From the cell containing the given text, extract its center point as [X, Y] coordinate. 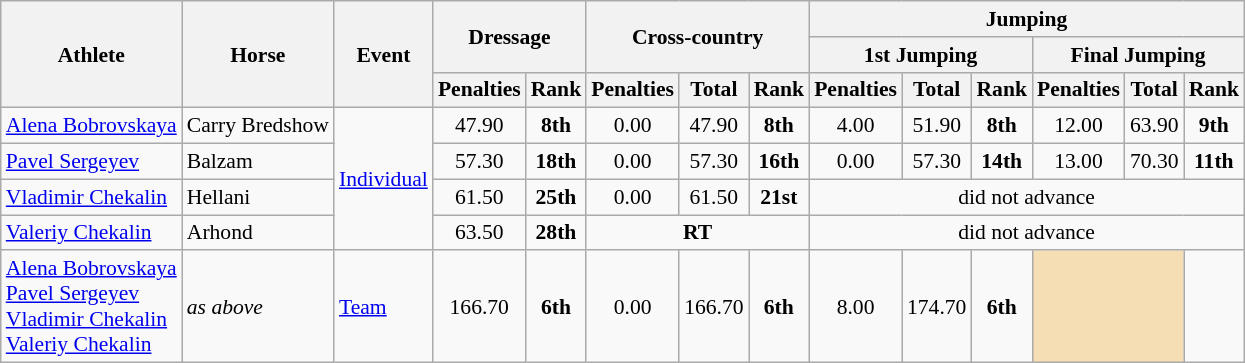
11th [1214, 162]
Jumping [1026, 19]
4.00 [856, 126]
Team [384, 307]
Carry Bredshow [258, 126]
Cross-country [698, 36]
13.00 [1078, 162]
Valeriy Chekalin [92, 233]
Individual [384, 179]
12.00 [1078, 126]
Final Jumping [1138, 55]
Dressage [510, 36]
18th [556, 162]
28th [556, 233]
Event [384, 54]
Arhond [258, 233]
RT [698, 233]
Pavel Sergeyev [92, 162]
70.30 [1154, 162]
1st Jumping [920, 55]
Balzam [258, 162]
as above [258, 307]
9th [1214, 126]
51.90 [936, 126]
Horse [258, 54]
Vladimir Chekalin [92, 197]
21st [780, 197]
25th [556, 197]
16th [780, 162]
174.70 [936, 307]
Athlete [92, 54]
63.90 [1154, 126]
8.00 [856, 307]
63.50 [480, 233]
14th [1002, 162]
Alena Bobrovskaya [92, 126]
Alena BobrovskayaPavel SergeyevVladimir ChekalinValeriy Chekalin [92, 307]
Hellani [258, 197]
